From the cell containing the given text, extract its center point as (x, y) coordinate. 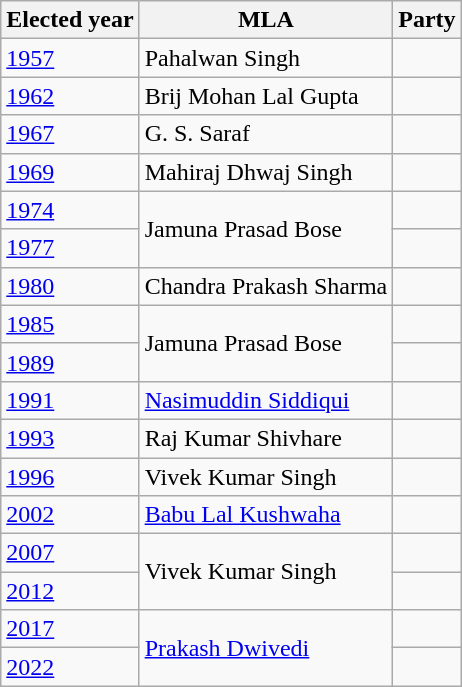
1989 (70, 362)
1993 (70, 438)
1977 (70, 248)
1980 (70, 286)
G. S. Saraf (266, 134)
Pahalwan Singh (266, 58)
2007 (70, 553)
1991 (70, 400)
Mahiraj Dhwaj Singh (266, 172)
Raj Kumar Shivhare (266, 438)
Elected year (70, 20)
1985 (70, 324)
2012 (70, 591)
Babu Lal Kushwaha (266, 515)
Prakash Dwivedi (266, 648)
2002 (70, 515)
MLA (266, 20)
Chandra Prakash Sharma (266, 286)
Party (427, 20)
2017 (70, 629)
1967 (70, 134)
1957 (70, 58)
1974 (70, 210)
1996 (70, 477)
2022 (70, 667)
Nasimuddin Siddiqui (266, 400)
1962 (70, 96)
1969 (70, 172)
Brij Mohan Lal Gupta (266, 96)
